Extract the [X, Y] coordinate from the center of the cell holding the provided text.  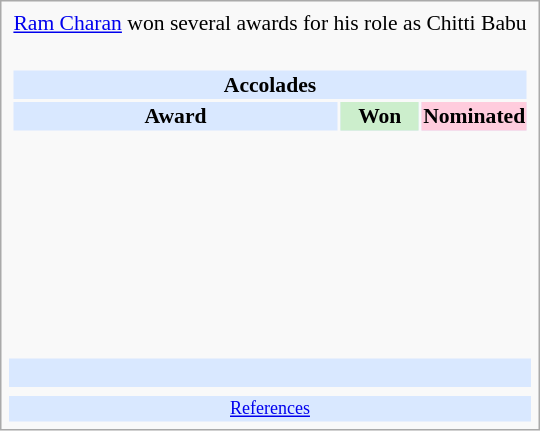
Accolades [270, 84]
Award [175, 116]
Ram Charan won several awards for his role as Chitti Babu [270, 23]
Nominated [474, 116]
Accolades Award Won Nominated [270, 198]
Won [380, 116]
References [270, 409]
